Return the (X, Y) coordinate for the center point of the cell that contains the specified text.  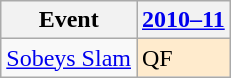
Event (69, 20)
Sobeys Slam (69, 58)
2010–11 (183, 20)
QF (183, 58)
